Output the (x, y) coordinate of the center of the cell containing the given text.  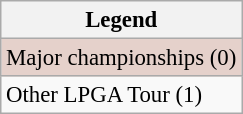
Other LPGA Tour (1) (122, 95)
Major championships (0) (122, 58)
Legend (122, 20)
